Detect which cell encompasses the target text, then output its (x, y) center coordinate. 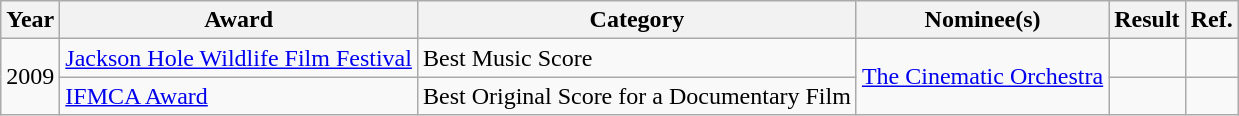
IFMCA Award (239, 96)
Nominee(s) (982, 20)
Result (1147, 20)
The Cinematic Orchestra (982, 77)
Award (239, 20)
Best Original Score for a Documentary Film (636, 96)
Category (636, 20)
Best Music Score (636, 58)
Jackson Hole Wildlife Film Festival (239, 58)
Ref. (1212, 20)
Year (30, 20)
2009 (30, 77)
